Output the [x, y] coordinate of the center of the cell containing the given text.  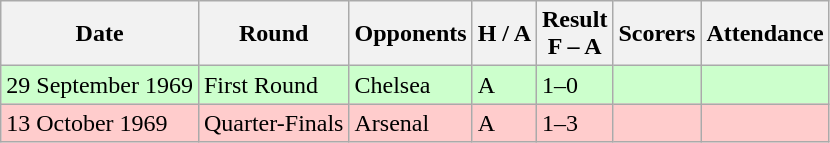
Arsenal [410, 123]
13 October 1969 [100, 123]
Date [100, 34]
29 September 1969 [100, 85]
H / A [504, 34]
First Round [274, 85]
Opponents [410, 34]
ResultF – A [575, 34]
Attendance [765, 34]
Quarter-Finals [274, 123]
Round [274, 34]
1–3 [575, 123]
Scorers [657, 34]
1–0 [575, 85]
Chelsea [410, 85]
